Capture the cell that displays the provided text and extract its [X, Y] central coordinate. 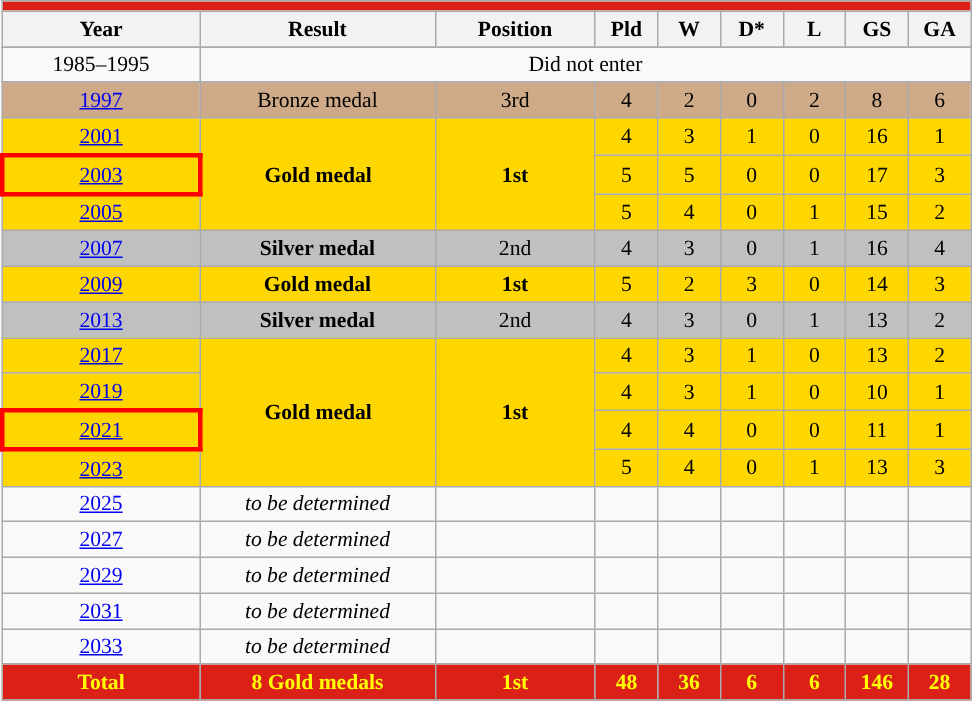
2017 [101, 356]
36 [690, 683]
3rd [515, 101]
28 [940, 683]
Total [101, 683]
2029 [101, 576]
1997 [101, 101]
10 [878, 392]
15 [878, 212]
2007 [101, 249]
2005 [101, 212]
2013 [101, 320]
14 [878, 285]
W [690, 29]
GA [940, 29]
2031 [101, 611]
2023 [101, 468]
11 [878, 430]
2019 [101, 392]
2001 [101, 136]
1985–1995 [101, 65]
Result [318, 29]
2033 [101, 647]
2027 [101, 540]
48 [626, 683]
8 Gold medals [318, 683]
2009 [101, 285]
8 [878, 101]
Bronze medal [318, 101]
Did not enter [586, 65]
L [814, 29]
2003 [101, 174]
Position [515, 29]
Pld [626, 29]
2021 [101, 430]
D* [752, 29]
146 [878, 683]
Year [101, 29]
17 [878, 174]
2025 [101, 504]
GS [878, 29]
